Determine the [x, y] coordinate at the center of the cell enclosing the given text.  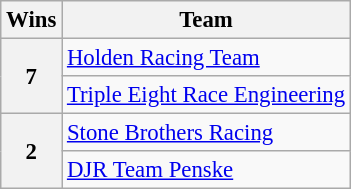
DJR Team Penske [206, 170]
Wins [32, 20]
Team [206, 20]
2 [32, 152]
7 [32, 76]
Stone Brothers Racing [206, 133]
Triple Eight Race Engineering [206, 95]
Holden Racing Team [206, 58]
